For the text-containing cell, return its midpoint in (x, y) coordinate format. 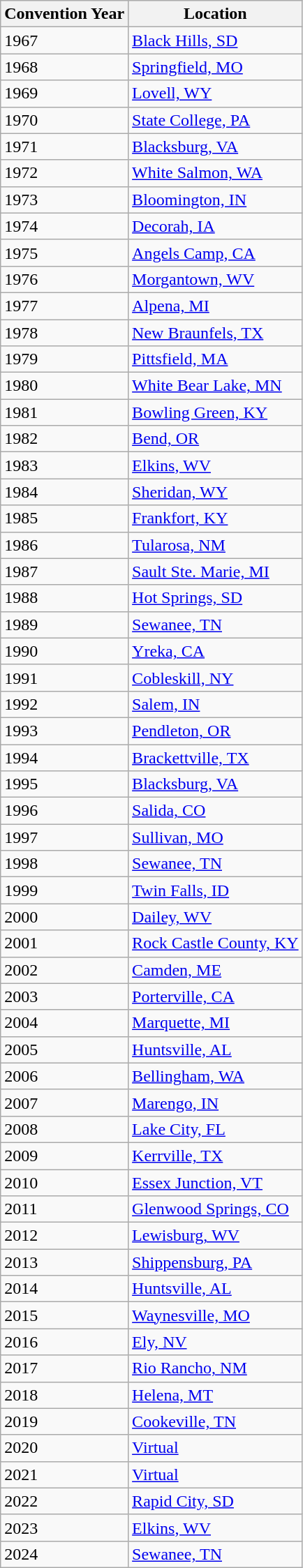
Dailey, WV (215, 917)
2006 (64, 1076)
1993 (64, 731)
1999 (64, 890)
2019 (64, 1421)
Convention Year (64, 14)
2016 (64, 1342)
1968 (64, 67)
1989 (64, 625)
Decorah, IA (215, 226)
2013 (64, 1262)
1990 (64, 651)
Sullivan, MO (215, 837)
Ely, NV (215, 1342)
Morgantown, WV (215, 279)
Cookeville, TN (215, 1421)
2003 (64, 996)
Location (215, 14)
Springfield, MO (215, 67)
2010 (64, 1183)
Rio Rancho, NM (215, 1368)
2018 (64, 1395)
Bloomington, IN (215, 200)
Salida, CO (215, 811)
1976 (64, 279)
1979 (64, 359)
2023 (64, 1528)
Cobleskill, NY (215, 678)
1980 (64, 386)
Helena, MT (215, 1395)
New Braunfels, TX (215, 333)
Pittsfield, MA (215, 359)
1969 (64, 94)
White Bear Lake, MN (215, 386)
Rapid City, SD (215, 1501)
Lake City, FL (215, 1129)
2024 (64, 1554)
1995 (64, 784)
Kerrville, TX (215, 1156)
1991 (64, 678)
Yreka, CA (215, 651)
Bend, OR (215, 439)
1972 (64, 173)
Pendleton, OR (215, 731)
Marquette, MI (215, 1023)
1967 (64, 40)
1974 (64, 226)
1973 (64, 200)
Bellingham, WA (215, 1076)
Marengo, IN (215, 1103)
1970 (64, 120)
Glenwood Springs, CO (215, 1209)
Black Hills, SD (215, 40)
State College, PA (215, 120)
1994 (64, 757)
Waynesville, MO (215, 1315)
2022 (64, 1501)
1977 (64, 306)
2020 (64, 1448)
1971 (64, 147)
Porterville, CA (215, 996)
1986 (64, 545)
2008 (64, 1129)
1987 (64, 572)
Alpena, MI (215, 306)
Salem, IN (215, 704)
2017 (64, 1368)
2005 (64, 1050)
1998 (64, 864)
2002 (64, 970)
2000 (64, 917)
Shippensburg, PA (215, 1262)
Twin Falls, ID (215, 890)
2011 (64, 1209)
Rock Castle County, KY (215, 943)
Angels Camp, CA (215, 253)
1988 (64, 598)
1978 (64, 333)
1981 (64, 412)
2009 (64, 1156)
Bowling Green, KY (215, 412)
Camden, ME (215, 970)
1992 (64, 704)
Essex Junction, VT (215, 1183)
2004 (64, 1023)
Sault Ste. Marie, MI (215, 572)
White Salmon, WA (215, 173)
2007 (64, 1103)
2021 (64, 1474)
2012 (64, 1236)
Brackettville, TX (215, 757)
Tularosa, NM (215, 545)
2015 (64, 1315)
Lovell, WY (215, 94)
1982 (64, 439)
1996 (64, 811)
1984 (64, 492)
1985 (64, 518)
1983 (64, 465)
2014 (64, 1289)
1997 (64, 837)
Sheridan, WY (215, 492)
1975 (64, 253)
Lewisburg, WV (215, 1236)
2001 (64, 943)
Hot Springs, SD (215, 598)
Frankfort, KY (215, 518)
